Search for the cell housing the specified text and yield its [x, y] center coordinate. 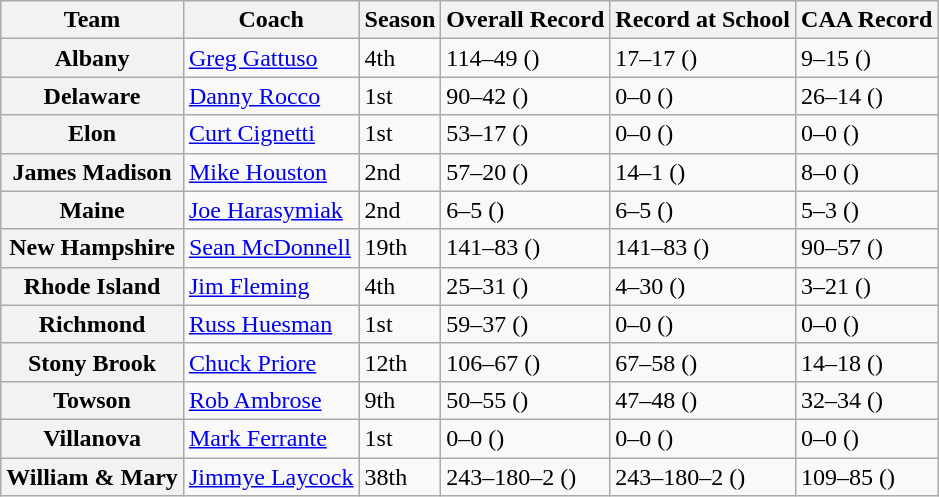
Team [92, 20]
5–3 () [867, 210]
Rhode Island [92, 286]
50–55 () [526, 400]
67–58 () [703, 362]
12th [400, 362]
Chuck Priore [271, 362]
Record at School [703, 20]
17–17 () [703, 58]
Villanova [92, 438]
Danny Rocco [271, 96]
Sean McDonnell [271, 248]
106–67 () [526, 362]
8–0 () [867, 172]
90–57 () [867, 248]
Joe Harasymiak [271, 210]
14–1 () [703, 172]
Towson [92, 400]
57–20 () [526, 172]
90–42 () [526, 96]
Coach [271, 20]
Russ Huesman [271, 324]
26–14 () [867, 96]
32–34 () [867, 400]
New Hampshire [92, 248]
William & Mary [92, 477]
James Madison [92, 172]
14–18 () [867, 362]
Overall Record [526, 20]
Jim Fleming [271, 286]
Jimmye Laycock [271, 477]
19th [400, 248]
Delaware [92, 96]
Rob Ambrose [271, 400]
Albany [92, 58]
3–21 () [867, 286]
Richmond [92, 324]
Maine [92, 210]
109–85 () [867, 477]
47–48 () [703, 400]
Mark Ferrante [271, 438]
9–15 () [867, 58]
114–49 () [526, 58]
Season [400, 20]
4–30 () [703, 286]
CAA Record [867, 20]
Stony Brook [92, 362]
59–37 () [526, 324]
Mike Houston [271, 172]
Greg Gattuso [271, 58]
Curt Cignetti [271, 134]
Elon [92, 134]
9th [400, 400]
25–31 () [526, 286]
38th [400, 477]
53–17 () [526, 134]
